Pinpoint the cell where the given text exists, returning its [x, y] midpoint coordinate. 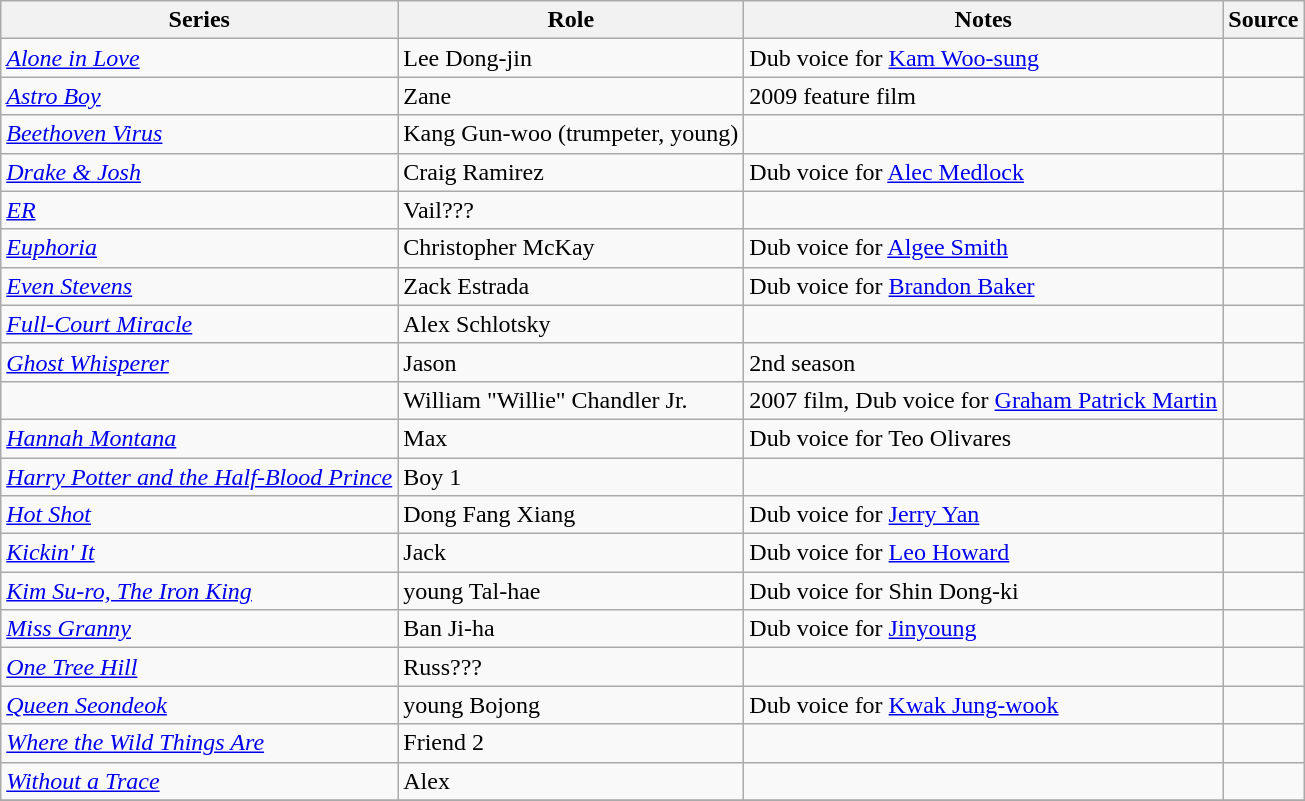
2009 feature film [984, 96]
Zane [571, 96]
Even Stevens [200, 286]
ER [200, 210]
Max [571, 438]
Miss Granny [200, 629]
Drake & Josh [200, 172]
Dub voice for Teo Olivares [984, 438]
Christopher McKay [571, 248]
Alex Schlotsky [571, 324]
Craig Ramirez [571, 172]
Kang Gun-woo (trumpeter, young) [571, 134]
Lee Dong-jin [571, 58]
Astro Boy [200, 96]
Beethoven Virus [200, 134]
Alone in Love [200, 58]
Alex [571, 781]
Dub voice for Brandon Baker [984, 286]
Queen Seondeok [200, 705]
2nd season [984, 362]
Notes [984, 20]
Series [200, 20]
Russ??? [571, 667]
Boy 1 [571, 477]
2007 film, Dub voice for Graham Patrick Martin [984, 400]
Where the Wild Things Are [200, 743]
Hannah Montana [200, 438]
Dub voice for Jerry Yan [984, 515]
Dub voice for Jinyoung [984, 629]
Dub voice for Kwak Jung-wook [984, 705]
Role [571, 20]
Jack [571, 553]
Dub voice for Alec Medlock [984, 172]
Dub voice for Algee Smith [984, 248]
Harry Potter and the Half-Blood Prince [200, 477]
Source [1264, 20]
Dong Fang Xiang [571, 515]
Ghost Whisperer [200, 362]
Without a Trace [200, 781]
One Tree Hill [200, 667]
William "Willie" Chandler Jr. [571, 400]
Hot Shot [200, 515]
Dub voice for Shin Dong-ki [984, 591]
Zack Estrada [571, 286]
young Tal-hae [571, 591]
Jason [571, 362]
Dub voice for Leo Howard [984, 553]
young Bojong [571, 705]
Ban Ji-ha [571, 629]
Euphoria [200, 248]
Full-Court Miracle [200, 324]
Dub voice for Kam Woo-sung [984, 58]
Kickin' It [200, 553]
Vail??? [571, 210]
Friend 2 [571, 743]
Kim Su-ro, The Iron King [200, 591]
